Identify which cell holds the provided text, then report its (X, Y) central coordinate. 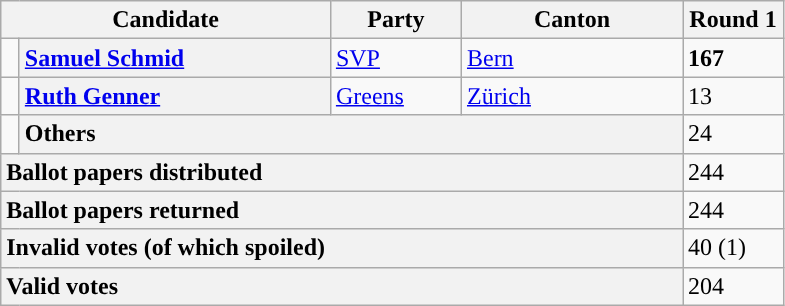
Zürich (572, 96)
Bern (572, 58)
Ruth Genner (174, 96)
Party (396, 20)
Others (350, 134)
Round 1 (732, 20)
Valid votes (342, 286)
Ballot papers returned (342, 210)
Candidate (166, 20)
24 (732, 134)
Samuel Schmid (174, 58)
204 (732, 286)
Invalid votes (of which spoiled) (342, 248)
Canton (572, 20)
40 (1) (732, 248)
Greens (396, 96)
Ballot papers distributed (342, 172)
167 (732, 58)
13 (732, 96)
SVP (396, 58)
